Capture the cell that displays the provided text and extract its (x, y) central coordinate. 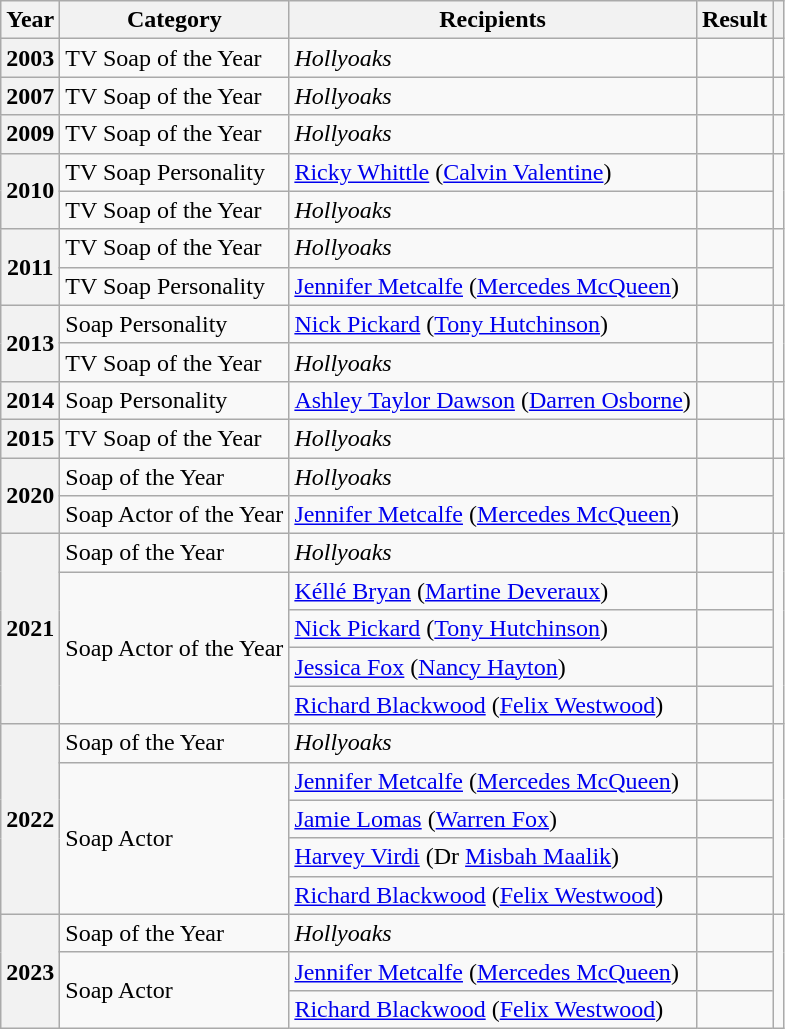
2014 (30, 400)
2021 (30, 629)
Jessica Fox (Nancy Hayton) (493, 667)
2023 (30, 971)
2015 (30, 438)
2020 (30, 496)
Kéllé Bryan (Martine Deveraux) (493, 591)
Year (30, 20)
2010 (30, 191)
2009 (30, 134)
2003 (30, 58)
2011 (30, 267)
Result (734, 20)
2013 (30, 343)
Harvey Virdi (Dr Misbah Maalik) (493, 857)
Ashley Taylor Dawson (Darren Osborne) (493, 400)
Recipients (493, 20)
Jamie Lomas (Warren Fox) (493, 819)
2022 (30, 819)
Category (174, 20)
Ricky Whittle (Calvin Valentine) (493, 172)
2007 (30, 96)
